Return [x, y] of the center of cell containing provided text 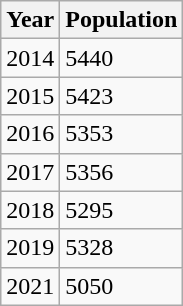
Population [122, 20]
2015 [30, 96]
2014 [30, 58]
5353 [122, 134]
2018 [30, 210]
5328 [122, 248]
5050 [122, 286]
5440 [122, 58]
2021 [30, 286]
5356 [122, 172]
2016 [30, 134]
2019 [30, 248]
Year [30, 20]
2017 [30, 172]
5295 [122, 210]
5423 [122, 96]
